Output the (X, Y) coordinate of the center of the cell containing the given text.  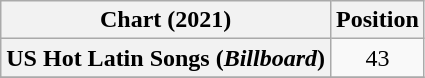
US Hot Latin Songs (Billboard) (166, 58)
43 (378, 58)
Position (378, 20)
Chart (2021) (166, 20)
